Identify which cell holds the provided text, then report its [x, y] central coordinate. 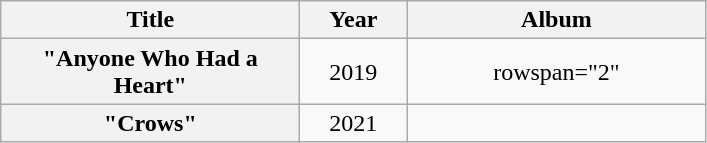
Title [150, 20]
2019 [354, 72]
Album [556, 20]
"Anyone Who Had a Heart" [150, 72]
2021 [354, 123]
rowspan="2" [556, 72]
Year [354, 20]
"Crows" [150, 123]
